Determine the [x, y] coordinate at the center of the cell enclosing the given text.  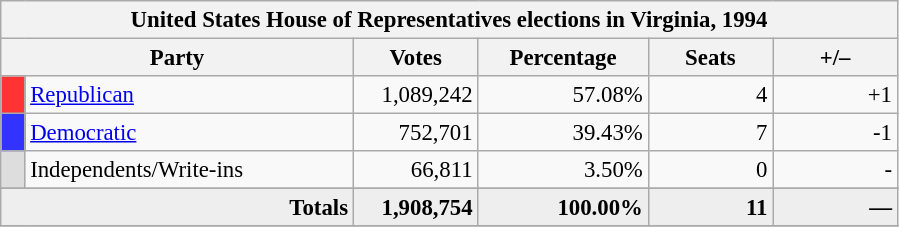
+1 [836, 95]
0 [710, 170]
Totals [178, 208]
Votes [416, 58]
1,089,242 [416, 95]
Party [178, 58]
4 [710, 95]
3.50% [563, 170]
1,908,754 [416, 208]
7 [710, 133]
United States House of Representatives elections in Virginia, 1994 [450, 20]
Percentage [563, 58]
39.43% [563, 133]
Independents/Write-ins [189, 170]
752,701 [416, 133]
57.08% [563, 95]
-1 [836, 133]
— [836, 208]
+/– [836, 58]
Democratic [189, 133]
66,811 [416, 170]
- [836, 170]
Seats [710, 58]
100.00% [563, 208]
Republican [189, 95]
11 [710, 208]
